Scan for the cell matching the given text and deliver its (x, y) coordinate at center. 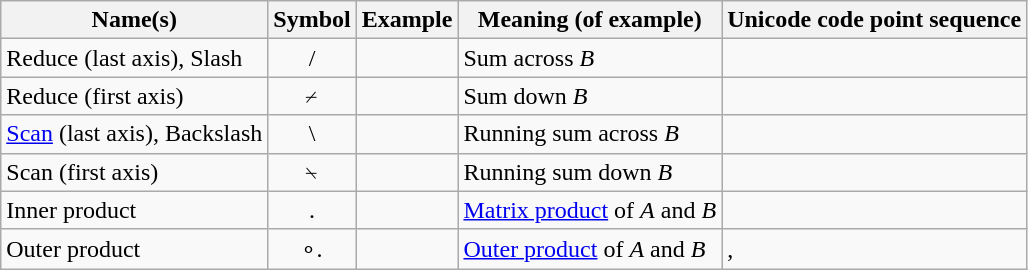
Sum down B (590, 96)
Name(s) (134, 20)
Unicode code point sequence (874, 20)
Sum across B (590, 58)
Outer product (134, 249)
Matrix product of A and B (590, 210)
Example (407, 20)
Inner product (134, 210)
∘. (312, 249)
Outer product of A and B (590, 249)
Scan (last axis), Backslash (134, 134)
Reduce (first axis) (134, 96)
Meaning (of example) (590, 20)
/ (312, 58)
. (312, 210)
Running sum down B (590, 172)
Symbol (312, 20)
\ (312, 134)
Reduce (last axis), Slash (134, 58)
⌿ (312, 96)
⍀ (312, 172)
Scan (first axis) (134, 172)
Running sum across B (590, 134)
, (874, 249)
